Capture the cell that displays the provided text and extract its (x, y) central coordinate. 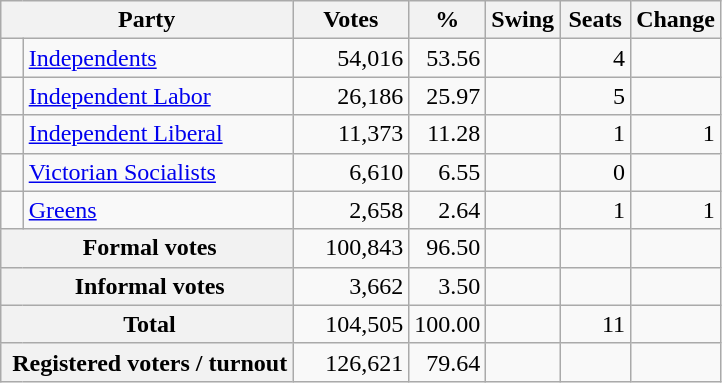
Formal votes (147, 248)
Change (676, 20)
11.28 (448, 134)
2,658 (351, 210)
Seats (596, 20)
Independent Labor (158, 96)
2.64 (448, 210)
54,016 (351, 58)
Registered voters / turnout (147, 362)
5 (596, 96)
3,662 (351, 286)
4 (596, 58)
6,610 (351, 172)
100,843 (351, 248)
Independents (158, 58)
Swing (523, 20)
96.50 (448, 248)
25.97 (448, 96)
11 (596, 324)
Informal votes (147, 286)
53.56 (448, 58)
3.50 (448, 286)
Party (147, 20)
Total (147, 324)
6.55 (448, 172)
126,621 (351, 362)
0 (596, 172)
Greens (158, 210)
Victorian Socialists (158, 172)
100.00 (448, 324)
% (448, 20)
26,186 (351, 96)
79.64 (448, 362)
Votes (351, 20)
Independent Liberal (158, 134)
104,505 (351, 324)
11,373 (351, 134)
